For the text-containing cell, return its midpoint in [x, y] coordinate format. 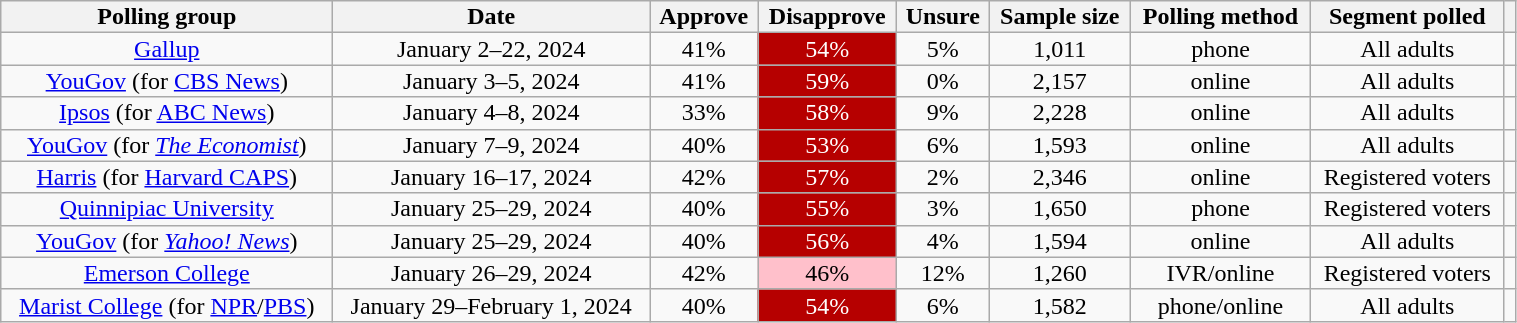
1,594 [1060, 241]
Harris (for Harvard CAPS) [167, 177]
YouGov (for CBS News) [167, 81]
IVR/online [1220, 273]
1,260 [1060, 273]
January 2–22, 2024 [492, 49]
9% [943, 113]
YouGov (for Yahoo! News) [167, 241]
January 3–5, 2024 [492, 81]
Polling group [167, 17]
56% [828, 241]
1,650 [1060, 209]
33% [704, 113]
4% [943, 241]
Ipsos (for ABC News) [167, 113]
53% [828, 145]
Polling method [1220, 17]
46% [828, 273]
Segment polled [1408, 17]
2,228 [1060, 113]
3% [943, 209]
January 4–8, 2024 [492, 113]
Sample size [1060, 17]
Quinnipiac University [167, 209]
January 29–February 1, 2024 [492, 305]
12% [943, 273]
5% [943, 49]
January 16–17, 2024 [492, 177]
2,157 [1060, 81]
Date [492, 17]
2% [943, 177]
Unsure [943, 17]
Approve [704, 17]
YouGov (for The Economist) [167, 145]
2,346 [1060, 177]
59% [828, 81]
55% [828, 209]
58% [828, 113]
1,593 [1060, 145]
Emerson College [167, 273]
Disapprove [828, 17]
57% [828, 177]
Gallup [167, 49]
phone/online [1220, 305]
January 7–9, 2024 [492, 145]
0% [943, 81]
1,011 [1060, 49]
January 26–29, 2024 [492, 273]
1,582 [1060, 305]
Marist College (for NPR/PBS) [167, 305]
